From the cell containing the given text, extract its center point as [X, Y] coordinate. 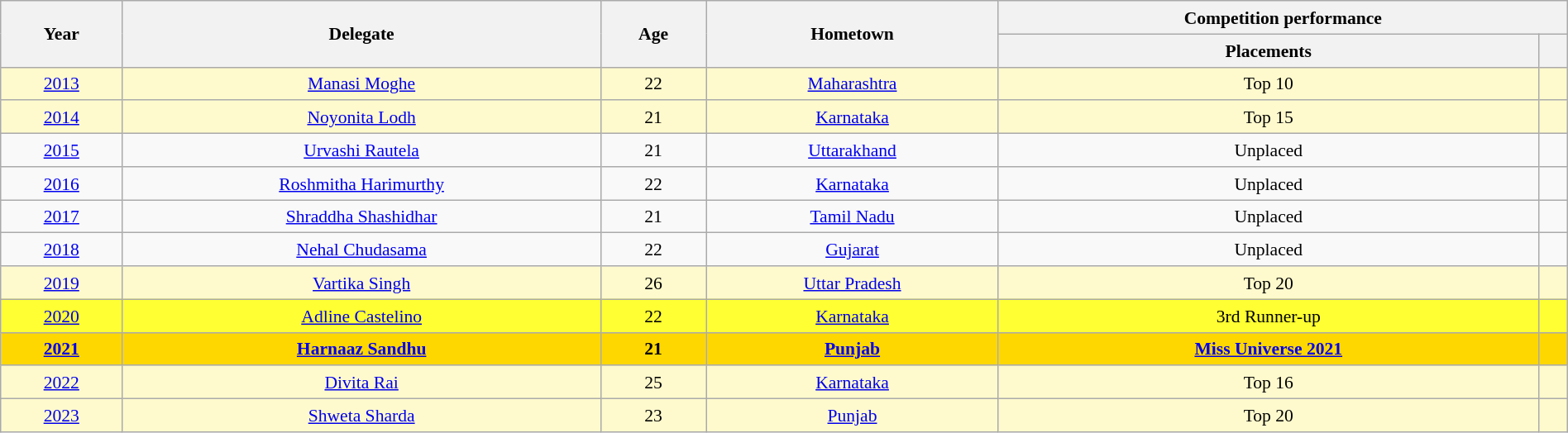
Shweta Sharda [362, 416]
Age [653, 34]
Hometown [853, 34]
2020 [61, 316]
Gujarat [853, 250]
2017 [61, 216]
Year [61, 34]
Placements [1269, 50]
Harnaaz Sandhu [362, 349]
2014 [61, 117]
2015 [61, 150]
2023 [61, 416]
Top 16 [1269, 383]
Nehal Chudasama [362, 250]
Tamil Nadu [853, 216]
23 [653, 416]
Uttar Pradesh [853, 283]
2021 [61, 349]
Competition performance [1283, 17]
2018 [61, 250]
Roshmitha Harimurthy [362, 183]
26 [653, 283]
Top 10 [1269, 83]
Manasi Moghe [362, 83]
Vartika Singh [362, 283]
3rd Runner-up [1269, 316]
Maharashtra [853, 83]
2013 [61, 83]
25 [653, 383]
Noyonita Lodh [362, 117]
Delegate [362, 34]
Adline Castelino [362, 316]
2019 [61, 283]
Miss Universe 2021 [1269, 349]
2016 [61, 183]
Top 15 [1269, 117]
Shraddha Shashidhar [362, 216]
Divita Rai [362, 383]
Urvashi Rautela [362, 150]
Uttarakhand [853, 150]
2022 [61, 383]
